Determine the (X, Y) coordinate at the center of the cell enclosing the given text.  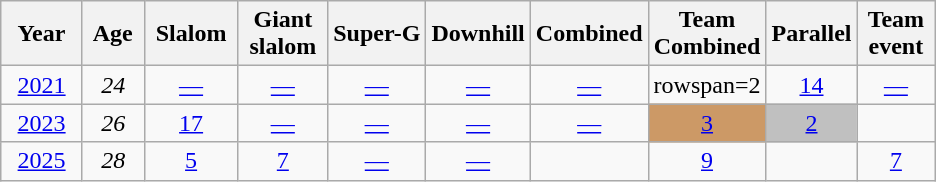
2 (812, 123)
Giant slalom (283, 34)
Combined (589, 34)
14 (812, 85)
Slalom (191, 34)
17 (191, 123)
24 (113, 85)
3 (707, 123)
Parallel (812, 34)
rowspan=2 (707, 85)
5 (191, 161)
2023 (42, 123)
2021 (42, 85)
26 (113, 123)
9 (707, 161)
Age (113, 34)
Team event (896, 34)
2025 (42, 161)
28 (113, 161)
Super-G (377, 34)
Downhill (478, 34)
TeamCombined (707, 34)
Year (42, 34)
